Scan for the cell matching the given text and deliver its (x, y) coordinate at center. 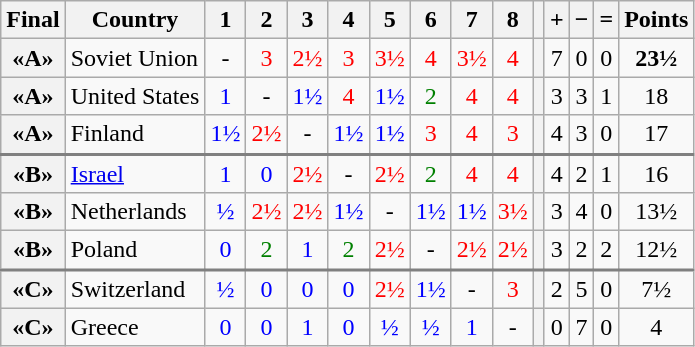
− (582, 20)
13½ (656, 212)
17 (656, 134)
Final (33, 20)
Switzerland (135, 288)
18 (656, 96)
Netherlands (135, 212)
23½ (656, 58)
Country (135, 20)
Points (656, 20)
6 (430, 20)
7½ (656, 288)
= (606, 20)
United States (135, 96)
Finland (135, 134)
8 (512, 20)
16 (656, 174)
Israel (135, 174)
+ (556, 20)
Soviet Union (135, 58)
Greece (135, 327)
12½ (656, 250)
Poland (135, 250)
